Find where the given text appears and provide that cell's center as (x, y) coordinate. 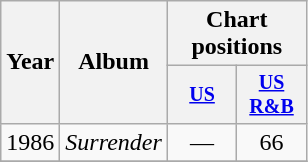
66 (272, 142)
Year (30, 62)
Album (114, 62)
Surrender (114, 142)
— (202, 142)
1986 (30, 142)
US (202, 94)
USR&B (272, 94)
Chart positions (236, 34)
